Extract the (X, Y) coordinate from the center of the cell holding the provided text.  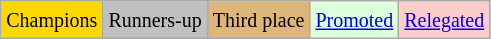
Runners-up (155, 20)
Relegated (444, 20)
Third place (258, 20)
Champions (52, 20)
Promoted (354, 20)
